Identify which cell holds the provided text, then report its (x, y) central coordinate. 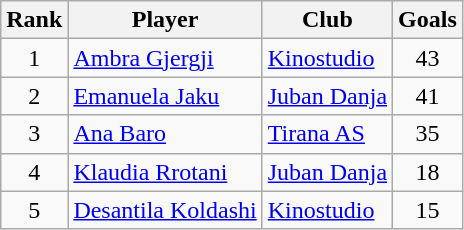
Club (327, 20)
2 (34, 96)
Desantila Koldashi (165, 210)
Tirana AS (327, 134)
Ambra Gjergji (165, 58)
Player (165, 20)
Ana Baro (165, 134)
15 (428, 210)
5 (34, 210)
1 (34, 58)
Goals (428, 20)
4 (34, 172)
35 (428, 134)
Emanuela Jaku (165, 96)
18 (428, 172)
Klaudia Rrotani (165, 172)
41 (428, 96)
43 (428, 58)
3 (34, 134)
Rank (34, 20)
